Capture the cell that displays the provided text and extract its (x, y) central coordinate. 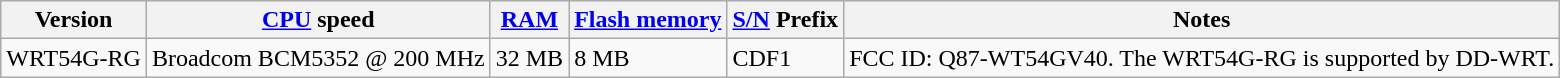
WRT54G-RG (74, 58)
8 MB (648, 58)
CDF1 (786, 58)
Flash memory (648, 20)
Notes (1202, 20)
RAM (529, 20)
Version (74, 20)
Broadcom BCM5352 @ 200 MHz (318, 58)
FCC ID: Q87-WT54GV40. The WRT54G-RG is supported by DD-WRT. (1202, 58)
S/N Prefix (786, 20)
32 MB (529, 58)
CPU speed (318, 20)
